From the cell containing the given text, extract its center point as [X, Y] coordinate. 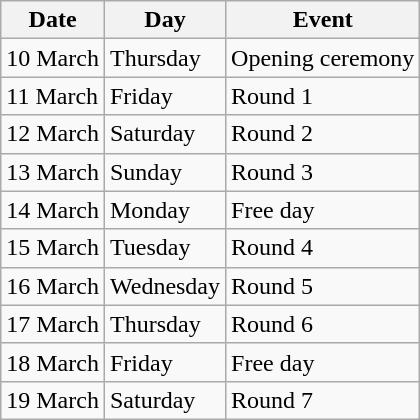
18 March [53, 362]
Wednesday [164, 286]
Round 6 [323, 324]
Round 7 [323, 400]
19 March [53, 400]
17 March [53, 324]
Round 1 [323, 96]
15 March [53, 248]
12 March [53, 134]
Event [323, 20]
11 March [53, 96]
Sunday [164, 172]
Round 3 [323, 172]
10 March [53, 58]
13 March [53, 172]
Round 2 [323, 134]
Opening ceremony [323, 58]
Round 4 [323, 248]
16 March [53, 286]
14 March [53, 210]
Tuesday [164, 248]
Date [53, 20]
Round 5 [323, 286]
Day [164, 20]
Monday [164, 210]
